Find where the given text appears and provide that cell's center as [x, y] coordinate. 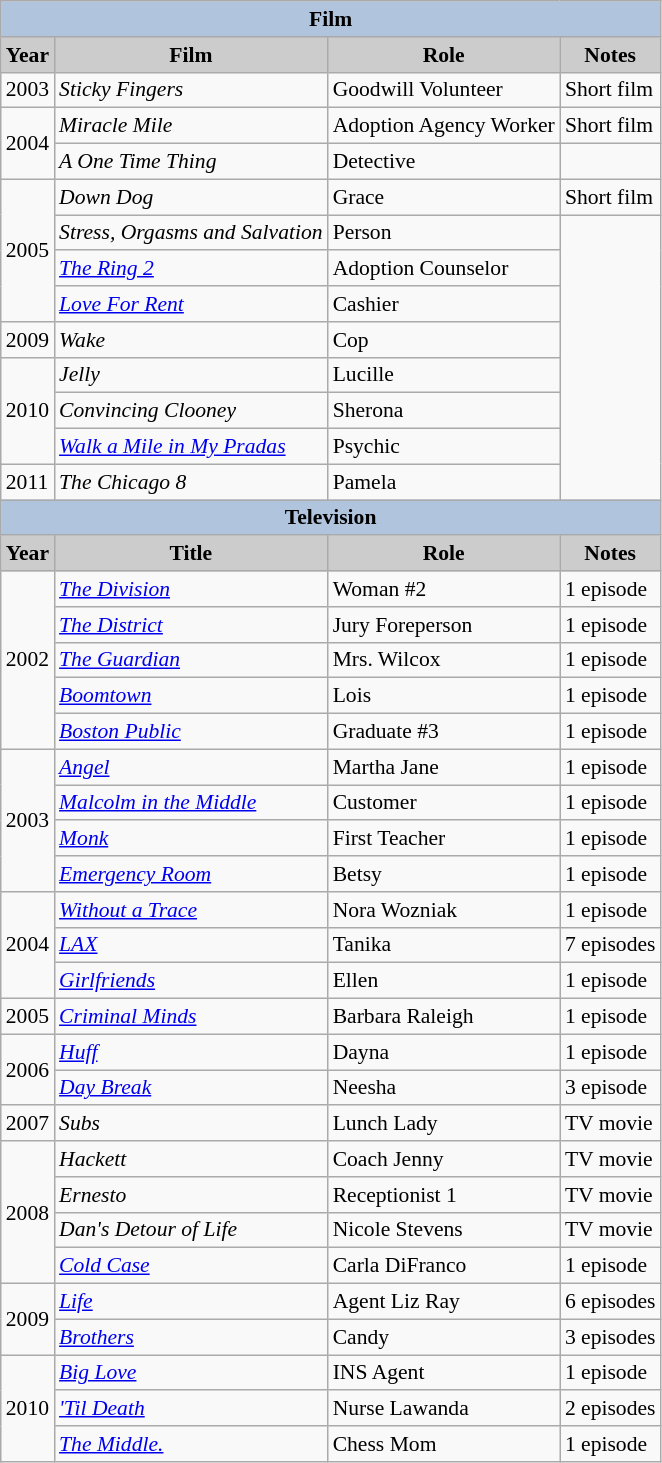
Nurse Lawanda [444, 1409]
Boomtown [191, 696]
Nicole Stevens [444, 1230]
The Ring 2 [191, 269]
Mrs. Wilcox [444, 660]
Ellen [444, 981]
Hackett [191, 1159]
Adoption Agency Worker [444, 126]
2008 [28, 1212]
Neesha [444, 1088]
Malcolm in the Middle [191, 803]
Sticky Fingers [191, 90]
Barbara Raleigh [444, 1017]
Graduate #3 [444, 732]
Walk a Mile in My Pradas [191, 447]
Monk [191, 839]
Criminal Minds [191, 1017]
3 episodes [610, 1337]
Lois [444, 696]
Emergency Room [191, 874]
Dan's Detour of Life [191, 1230]
The Middle. [191, 1444]
Cold Case [191, 1266]
INS Agent [444, 1373]
Miracle Mile [191, 126]
Adoption Counselor [444, 269]
Down Dog [191, 197]
Pamela [444, 482]
Carla DiFranco [444, 1266]
Cashier [444, 304]
Betsy [444, 874]
The Guardian [191, 660]
LAX [191, 945]
Detective [444, 162]
Subs [191, 1124]
Psychic [444, 447]
2 episodes [610, 1409]
Martha Jane [444, 767]
Brothers [191, 1337]
2002 [28, 660]
Big Love [191, 1373]
Without a Trace [191, 910]
A One Time Thing [191, 162]
Chess Mom [444, 1444]
Person [444, 233]
'Til Death [191, 1409]
Television [331, 518]
2007 [28, 1124]
Nora Wozniak [444, 910]
Angel [191, 767]
The Division [191, 589]
Life [191, 1302]
Goodwill Volunteer [444, 90]
Girlfriends [191, 981]
Ernesto [191, 1195]
Lucille [444, 375]
Day Break [191, 1088]
Agent Liz Ray [444, 1302]
6 episodes [610, 1302]
Convincing Clooney [191, 411]
7 episodes [610, 945]
Sherona [444, 411]
3 episode [610, 1088]
Dayna [444, 1052]
2006 [28, 1070]
Cop [444, 340]
First Teacher [444, 839]
2011 [28, 482]
Receptionist 1 [444, 1195]
Stress, Orgasms and Salvation [191, 233]
Tanika [444, 945]
Coach Jenny [444, 1159]
Candy [444, 1337]
The Chicago 8 [191, 482]
Jelly [191, 375]
Boston Public [191, 732]
Grace [444, 197]
Lunch Lady [444, 1124]
Title [191, 554]
Customer [444, 803]
Huff [191, 1052]
Love For Rent [191, 304]
The District [191, 625]
Jury Foreperson [444, 625]
Woman #2 [444, 589]
Wake [191, 340]
